Capture the cell that displays the provided text and extract its [x, y] central coordinate. 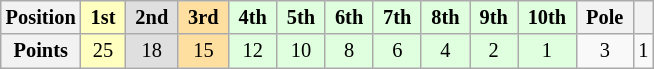
4th [253, 17]
8th [445, 17]
7th [397, 17]
15 [203, 51]
Pole [604, 17]
12 [253, 51]
3rd [203, 17]
10th [547, 17]
18 [152, 51]
4 [445, 51]
6th [349, 17]
5th [301, 17]
2 [494, 51]
Points [41, 51]
25 [104, 51]
8 [349, 51]
1st [104, 17]
2nd [152, 17]
6 [397, 51]
Position [41, 17]
9th [494, 17]
10 [301, 51]
3 [604, 51]
